Return (X, Y) of the center of cell containing provided text 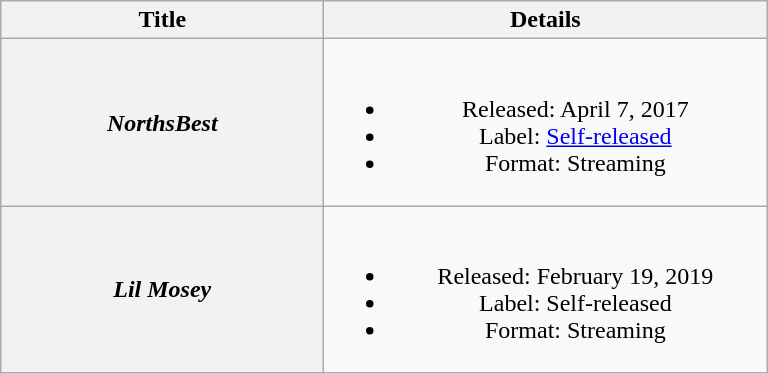
NorthsBest (162, 122)
Lil Mosey (162, 290)
Title (162, 20)
Released: April 7, 2017Label: Self-releasedFormat: Streaming (546, 122)
Released: February 19, 2019Label: Self-releasedFormat: Streaming (546, 290)
Details (546, 20)
